Find where the given text appears and provide that cell's center as (x, y) coordinate. 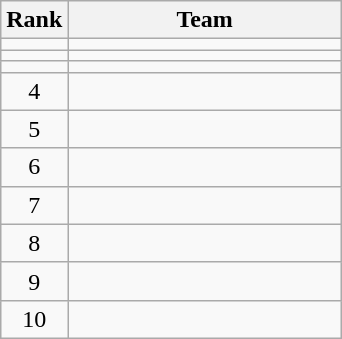
Rank (34, 20)
8 (34, 243)
7 (34, 205)
Team (205, 20)
9 (34, 281)
5 (34, 129)
4 (34, 91)
10 (34, 319)
6 (34, 167)
